Locate the cell with the specified text and output its (X, Y) center coordinate. 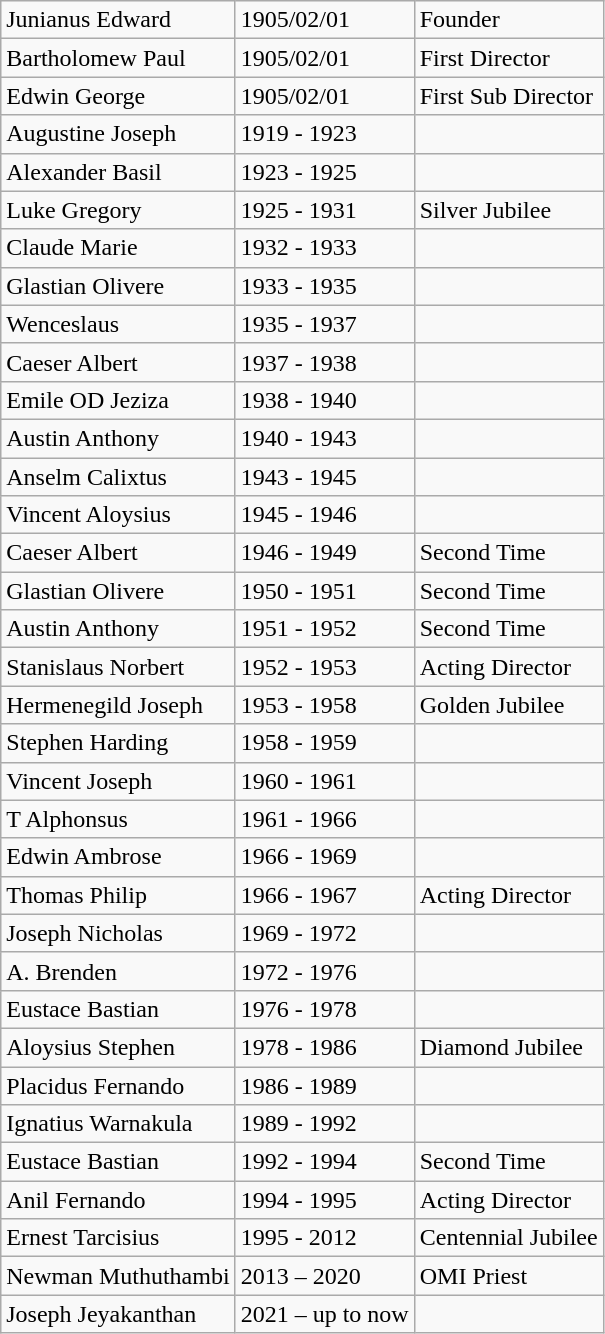
1946 - 1949 (324, 553)
1978 - 1986 (324, 1047)
Aloysius Stephen (118, 1047)
First Sub Director (508, 96)
Newman Muthuthambi (118, 1276)
Centennial Jubilee (508, 1238)
T Alphonsus (118, 819)
A. Brenden (118, 971)
2013 – 2020 (324, 1276)
1951 - 1952 (324, 629)
Ignatius Warnakula (118, 1124)
Emile OD Jeziza (118, 400)
Bartholomew Paul (118, 58)
1943 - 1945 (324, 477)
1972 - 1976 (324, 971)
1933 - 1935 (324, 286)
Vincent Aloysius (118, 515)
1919 - 1923 (324, 134)
Joseph Nicholas (118, 933)
Joseph Jeyakanthan (118, 1314)
1938 - 1940 (324, 400)
1969 - 1972 (324, 933)
Stephen Harding (118, 743)
1994 - 1995 (324, 1200)
Wenceslaus (118, 324)
1945 - 1946 (324, 515)
Vincent Joseph (118, 781)
Anil Fernando (118, 1200)
Alexander Basil (118, 172)
1958 - 1959 (324, 743)
1940 - 1943 (324, 438)
Silver Jubilee (508, 210)
Golden Jubilee (508, 705)
Diamond Jubilee (508, 1047)
Hermenegild Joseph (118, 705)
1960 - 1961 (324, 781)
1950 - 1951 (324, 591)
1923 - 1925 (324, 172)
1966 - 1967 (324, 895)
1935 - 1937 (324, 324)
Luke Gregory (118, 210)
1961 - 1966 (324, 819)
First Director (508, 58)
1966 - 1969 (324, 857)
Stanislaus Norbert (118, 667)
Anselm Calixtus (118, 477)
Thomas Philip (118, 895)
1995 - 2012 (324, 1238)
1953 - 1958 (324, 705)
Augustine Joseph (118, 134)
1925 - 1931 (324, 210)
1992 - 1994 (324, 1162)
1952 - 1953 (324, 667)
1986 - 1989 (324, 1085)
OMI Priest (508, 1276)
1932 - 1933 (324, 248)
1937 - 1938 (324, 362)
2021 – up to now (324, 1314)
Founder (508, 20)
Edwin Ambrose (118, 857)
1989 - 1992 (324, 1124)
Claude Marie (118, 248)
Placidus Fernando (118, 1085)
Edwin George (118, 96)
Ernest Tarcisius (118, 1238)
Junianus Edward (118, 20)
1976 - 1978 (324, 1009)
